Identify which cell holds the provided text, then report its (X, Y) central coordinate. 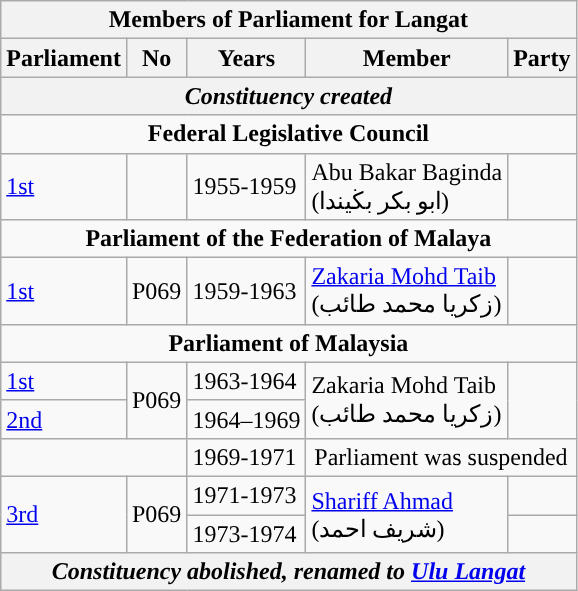
Federal Legislative Council (288, 134)
1971-1973 (246, 495)
3rd (64, 514)
1969-1971 (246, 457)
Parliament of the Federation of Malaya (288, 239)
Years (246, 58)
1955-1959 (246, 186)
1963-1964 (246, 381)
2nd (64, 419)
Parliament of Malaysia (288, 343)
Parliament (64, 58)
Abu Bakar Baginda (ابو بكر بڬيندا) (407, 186)
Constituency created (288, 96)
Parliament was suspended (441, 457)
Member (407, 58)
1973-1974 (246, 533)
No (156, 58)
Shariff Ahmad (شريف احمد) (407, 514)
1959-1963 (246, 292)
Party (542, 58)
Constituency abolished, renamed to Ulu Langat (288, 572)
1964–1969 (246, 419)
Members of Parliament for Langat (288, 20)
